Extract the (X, Y) coordinate from the center of the cell holding the provided text.  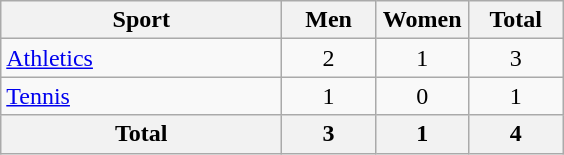
Men (329, 20)
Women (422, 20)
0 (422, 96)
4 (516, 134)
Tennis (142, 96)
Athletics (142, 58)
2 (329, 58)
Sport (142, 20)
